Capture the cell that displays the provided text and extract its [x, y] central coordinate. 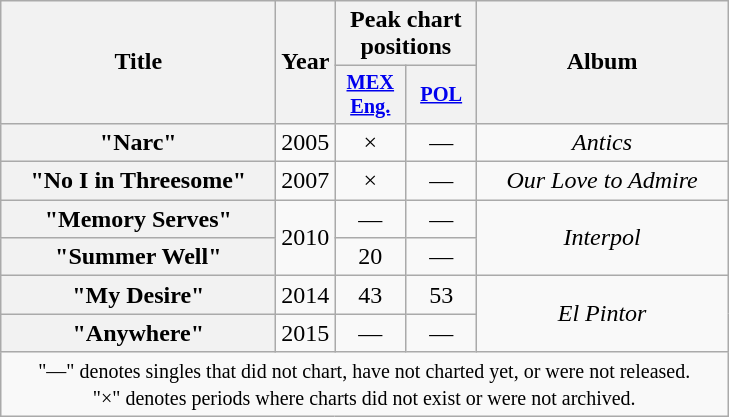
Peak chart positions [406, 34]
Title [138, 62]
2005 [306, 142]
"Narc" [138, 142]
POL [442, 95]
"No I in Threesome" [138, 181]
2007 [306, 181]
2015 [306, 333]
"Anywhere" [138, 333]
2014 [306, 295]
Album [602, 62]
53 [442, 295]
"Summer Well" [138, 257]
Interpol [602, 238]
"My Desire" [138, 295]
43 [370, 295]
"Memory Serves" [138, 219]
20 [370, 257]
Our Love to Admire [602, 181]
MEXEng. [370, 95]
2010 [306, 238]
El Pintor [602, 314]
Year [306, 62]
Antics [602, 142]
